Pinpoint the cell where the given text exists, returning its (x, y) midpoint coordinate. 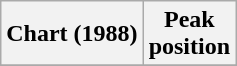
Chart (1988) (72, 34)
Peakposition (189, 34)
